Pinpoint the cell where the given text exists, returning its (X, Y) midpoint coordinate. 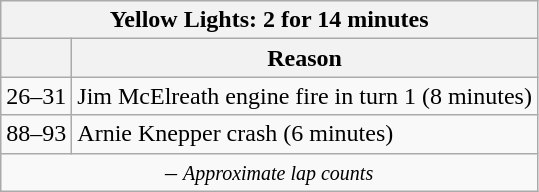
Reason (305, 58)
Arnie Knepper crash (6 minutes) (305, 134)
26–31 (36, 96)
– Approximate lap counts (270, 172)
Jim McElreath engine fire in turn 1 (8 minutes) (305, 96)
Yellow Lights: 2 for 14 minutes (270, 20)
88–93 (36, 134)
